Return the [X, Y] coordinate for the center point of the cell that contains the specified text.  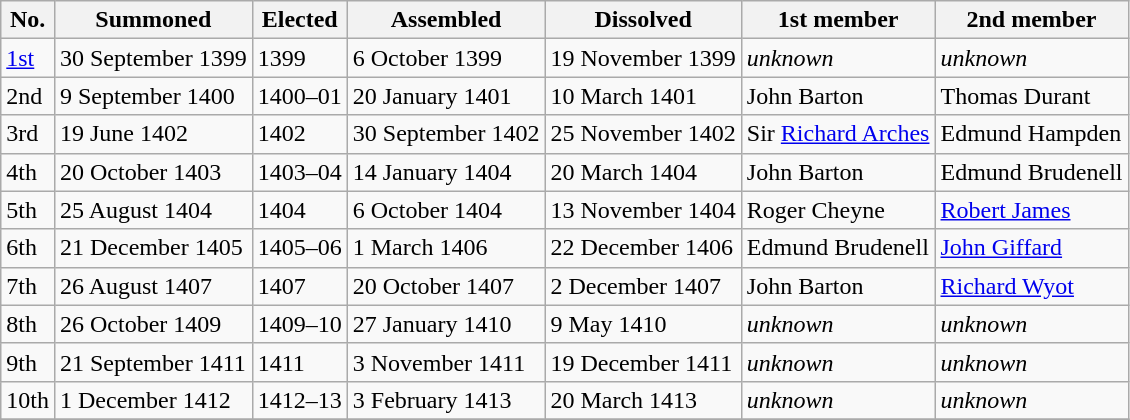
1402 [300, 134]
1412–13 [300, 400]
3rd [28, 134]
3 February 1413 [446, 400]
21 December 1405 [153, 248]
10 March 1401 [643, 96]
1 December 1412 [153, 400]
20 January 1401 [446, 96]
19 November 1399 [643, 58]
1411 [300, 362]
Richard Wyot [1032, 286]
6th [28, 248]
Robert James [1032, 210]
1st [28, 58]
6 October 1404 [446, 210]
5th [28, 210]
1403–04 [300, 172]
20 March 1404 [643, 172]
9th [28, 362]
No. [28, 20]
20 October 1407 [446, 286]
27 January 1410 [446, 324]
Dissolved [643, 20]
20 October 1403 [153, 172]
4th [28, 172]
Roger Cheyne [838, 210]
6 October 1399 [446, 58]
26 August 1407 [153, 286]
13 November 1404 [643, 210]
1400–01 [300, 96]
Elected [300, 20]
2 December 1407 [643, 286]
10th [28, 400]
Thomas Durant [1032, 96]
1399 [300, 58]
1404 [300, 210]
22 December 1406 [643, 248]
30 September 1399 [153, 58]
7th [28, 286]
Summoned [153, 20]
1407 [300, 286]
1 March 1406 [446, 248]
1st member [838, 20]
3 November 1411 [446, 362]
26 October 1409 [153, 324]
Edmund Hampden [1032, 134]
14 January 1404 [446, 172]
Sir Richard Arches [838, 134]
9 May 1410 [643, 324]
Assembled [446, 20]
20 March 1413 [643, 400]
19 June 1402 [153, 134]
2nd [28, 96]
21 September 1411 [153, 362]
1405–06 [300, 248]
John Giffard [1032, 248]
2nd member [1032, 20]
25 November 1402 [643, 134]
1409–10 [300, 324]
9 September 1400 [153, 96]
25 August 1404 [153, 210]
30 September 1402 [446, 134]
8th [28, 324]
19 December 1411 [643, 362]
